For the text-containing cell, return its midpoint in [x, y] coordinate format. 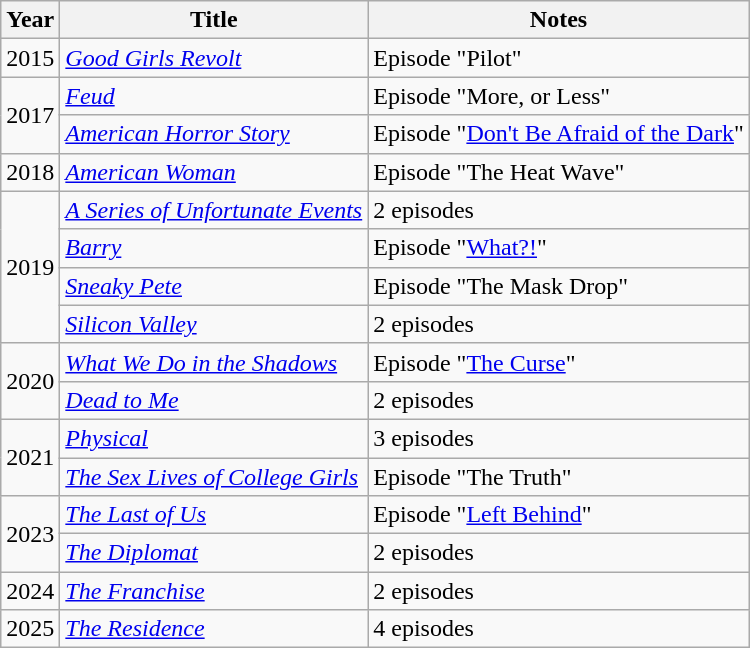
Episode "The Curse" [559, 362]
3 episodes [559, 438]
Title [214, 20]
Episode "What?!" [559, 248]
4 episodes [559, 629]
Feud [214, 96]
2025 [30, 629]
A Series of Unfortunate Events [214, 210]
2017 [30, 115]
American Horror Story [214, 134]
Episode "The Truth" [559, 477]
Good Girls Revolt [214, 58]
The Diplomat [214, 553]
The Sex Lives of College Girls [214, 477]
Episode "Don't Be Afraid of the Dark" [559, 134]
Notes [559, 20]
Dead to Me [214, 400]
Physical [214, 438]
Episode "More, or Less" [559, 96]
American Woman [214, 172]
2020 [30, 381]
The Franchise [214, 591]
The Last of Us [214, 515]
Silicon Valley [214, 324]
2023 [30, 534]
Episode "Pilot" [559, 58]
2015 [30, 58]
Barry [214, 248]
2024 [30, 591]
Episode "Left Behind" [559, 515]
Year [30, 20]
Episode "The Heat Wave" [559, 172]
The Residence [214, 629]
Sneaky Pete [214, 286]
What We Do in the Shadows [214, 362]
2019 [30, 267]
2021 [30, 457]
2018 [30, 172]
Episode "The Mask Drop" [559, 286]
